Pinpoint the cell where the given text exists, returning its [x, y] midpoint coordinate. 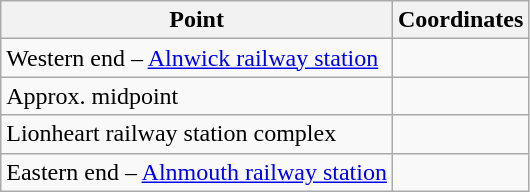
Point [197, 20]
Lionheart railway station complex [197, 134]
Eastern end – Alnmouth railway station [197, 172]
Approx. midpoint [197, 96]
Coordinates [460, 20]
Western end – Alnwick railway station [197, 58]
